Search for the cell housing the specified text and yield its [X, Y] center coordinate. 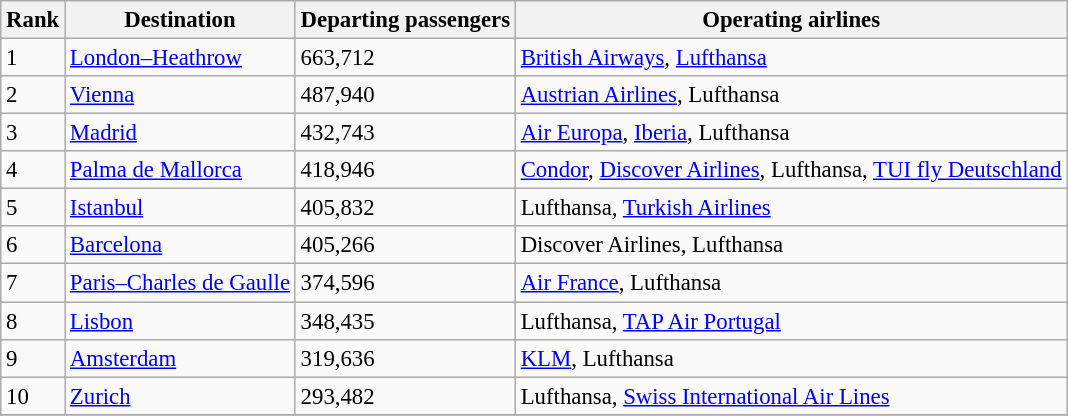
Austrian Airlines, Lufthansa [791, 95]
Destination [180, 20]
Lufthansa, TAP Air Portugal [791, 321]
487,940 [405, 95]
Vienna [180, 95]
Zurich [180, 396]
293,482 [405, 396]
British Airways, Lufthansa [791, 58]
Istanbul [180, 208]
Lufthansa, Swiss International Air Lines [791, 396]
London–Heathrow [180, 58]
Operating airlines [791, 20]
Lufthansa, Turkish Airlines [791, 208]
Air Europa, Iberia, Lufthansa [791, 133]
3 [33, 133]
4 [33, 170]
319,636 [405, 358]
432,743 [405, 133]
9 [33, 358]
Paris–Charles de Gaulle [180, 283]
663,712 [405, 58]
Condor, Discover Airlines, Lufthansa, TUI fly Deutschland [791, 170]
374,596 [405, 283]
7 [33, 283]
KLM, Lufthansa [791, 358]
Amsterdam [180, 358]
10 [33, 396]
405,266 [405, 245]
Departing passengers [405, 20]
8 [33, 321]
Discover Airlines, Lufthansa [791, 245]
Madrid [180, 133]
405,832 [405, 208]
6 [33, 245]
Lisbon [180, 321]
348,435 [405, 321]
Rank [33, 20]
1 [33, 58]
5 [33, 208]
Palma de Mallorca [180, 170]
Air France, Lufthansa [791, 283]
418,946 [405, 170]
2 [33, 95]
Barcelona [180, 245]
